Return [x, y] of the center of cell containing provided text 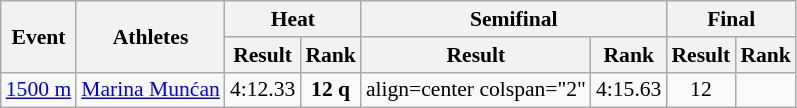
align=center colspan="2" [476, 90]
Athletes [150, 36]
12 [700, 90]
4:15.63 [628, 90]
4:12.33 [262, 90]
Marina Munćan [150, 90]
1500 m [38, 90]
Heat [293, 19]
Event [38, 36]
Final [730, 19]
Semifinal [514, 19]
12 q [330, 90]
